Locate the cell with the specified text and output its (X, Y) center coordinate. 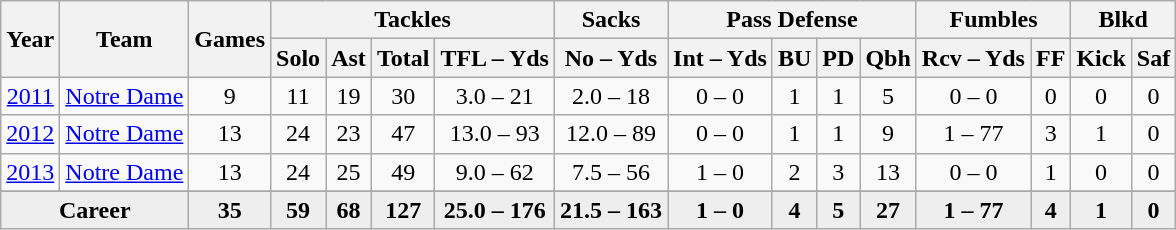
Games (230, 39)
11 (298, 96)
2012 (30, 134)
19 (349, 96)
Solo (298, 58)
No – Yds (610, 58)
Saf (1153, 58)
Career (95, 210)
2.0 – 18 (610, 96)
Rcv – Yds (973, 58)
2011 (30, 96)
Qbh (888, 58)
Fumbles (994, 20)
Tackles (413, 20)
25.0 – 176 (495, 210)
13.0 – 93 (495, 134)
3.0 – 21 (495, 96)
47 (403, 134)
27 (888, 210)
Kick (1101, 58)
127 (403, 210)
PD (838, 58)
49 (403, 172)
Blkd (1124, 20)
FF (1050, 58)
Team (124, 39)
TFL – Yds (495, 58)
2013 (30, 172)
Pass Defense (792, 20)
Sacks (610, 20)
25 (349, 172)
7.5 – 56 (610, 172)
59 (298, 210)
BU (794, 58)
35 (230, 210)
Ast (349, 58)
68 (349, 210)
9.0 – 62 (495, 172)
2 (794, 172)
Int – Yds (720, 58)
Total (403, 58)
Year (30, 39)
21.5 – 163 (610, 210)
12.0 – 89 (610, 134)
23 (349, 134)
30 (403, 96)
